Search for the cell housing the specified text and yield its (x, y) center coordinate. 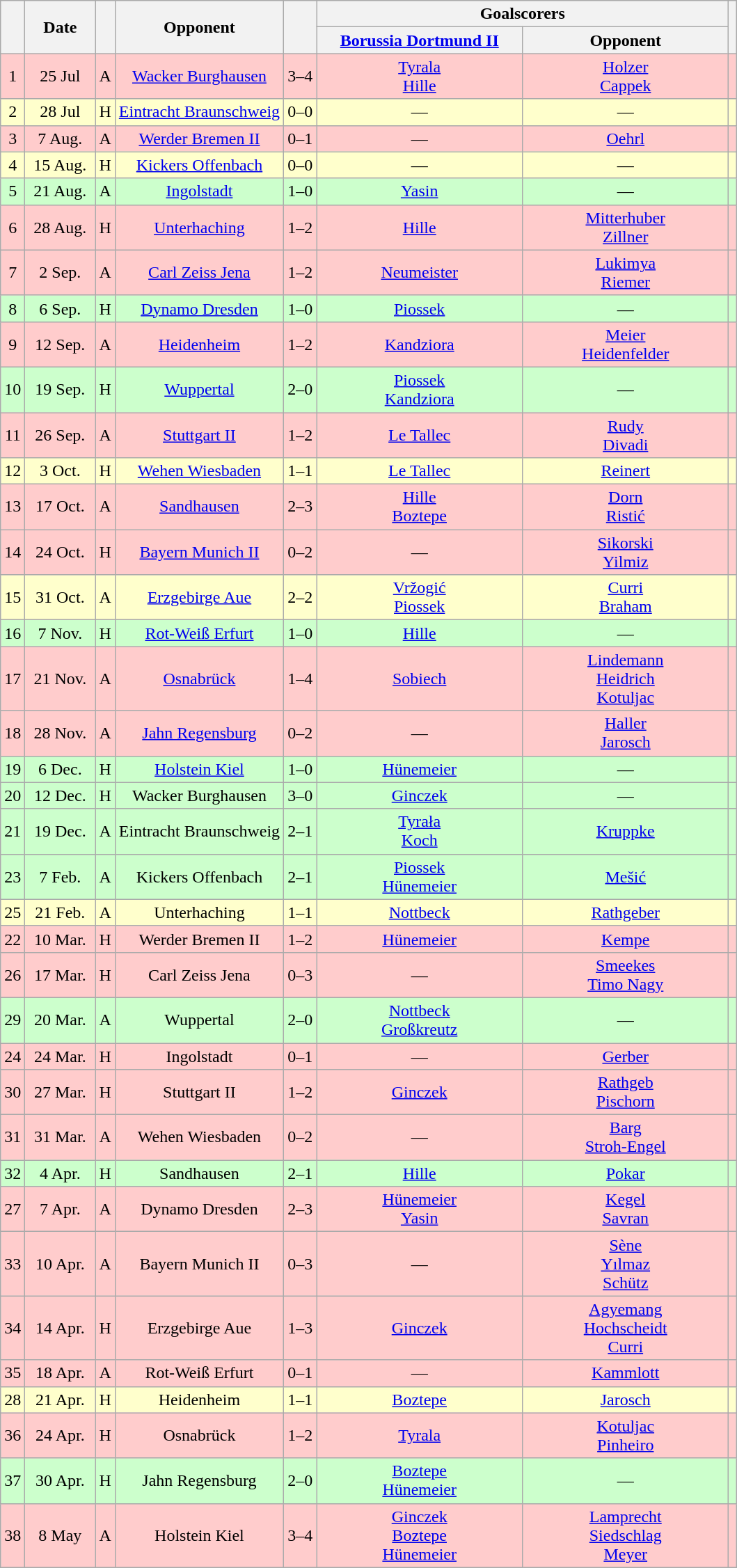
1–3 (301, 1328)
Lukimya Riemer (626, 273)
7 Nov. (60, 633)
15 Aug. (60, 165)
Lindemann Heidrich Kotuljac (626, 679)
2 (13, 112)
Haller Jarosch (626, 734)
21 Feb. (60, 912)
14 (13, 553)
8 (13, 308)
4 (13, 165)
21 Aug. (60, 191)
Kempe (626, 939)
18 (13, 734)
Lamprecht Siedschlag Meyer (626, 1535)
17 Mar. (60, 974)
37 (13, 1481)
35 (13, 1373)
Mitterhuber Zillner (626, 227)
26 (13, 974)
Boztepe (420, 1400)
30 Apr. (60, 1481)
20 Mar. (60, 1020)
12 (13, 471)
Oehrl (626, 138)
24 Apr. (60, 1435)
27 Mar. (60, 1093)
7 Apr. (60, 1210)
Boztepe Hünemeier (420, 1481)
Gerber (626, 1056)
Sène Yılmaz Schütz (626, 1264)
28 Jul (60, 112)
3 (13, 138)
7 Feb. (60, 877)
36 (13, 1435)
Borussia Dortmund II (420, 40)
12 Sep. (60, 344)
Yasin (420, 191)
Kotuljac Pinheiro (626, 1435)
Rathgeb Pischorn (626, 1093)
Curri Braham (626, 597)
28 (13, 1400)
24 Oct. (60, 553)
26 Sep. (60, 434)
Jarosch (626, 1400)
17 Oct. (60, 507)
Goalscorers (523, 14)
1 (13, 77)
22 (13, 939)
21 Nov. (60, 679)
19 (13, 769)
9 (13, 344)
Nottbeck (420, 912)
29 (13, 1020)
33 (13, 1264)
Pokar (626, 1173)
Kandziora (420, 344)
11 (13, 434)
Tyrała Koch (420, 831)
Agyemang Hochscheidt Curri (626, 1328)
31 Oct. (60, 597)
34 (13, 1328)
28 Aug. (60, 227)
Neumeister (420, 273)
6 (13, 227)
28 Nov. (60, 734)
Kruppke (626, 831)
19 Dec. (60, 831)
5 (13, 191)
Tyrala (420, 1435)
12 Dec. (60, 795)
4 Apr. (60, 1173)
Nottbeck Großkreutz (420, 1020)
2–2 (301, 597)
Barg Stroh-Engel (626, 1137)
Hünemeier Yasin (420, 1210)
13 (13, 507)
Kegel Savran (626, 1210)
3 Oct. (60, 471)
16 (13, 633)
2 Sep. (60, 273)
31 (13, 1137)
6 Dec. (60, 769)
7 (13, 273)
27 (13, 1210)
32 (13, 1173)
10 (13, 390)
17 (13, 679)
19 Sep. (60, 390)
Sobiech (420, 679)
25 (13, 912)
Ginczek Boztepe Hünemeier (420, 1535)
23 (13, 877)
30 (13, 1093)
Piossek Hünemeier (420, 877)
6 Sep. (60, 308)
3–0 (301, 795)
18 Apr. (60, 1373)
24 Mar. (60, 1056)
21 (13, 831)
10 Mar. (60, 939)
7 Aug. (60, 138)
Holzer Cappek (626, 77)
Tyrala Hille (420, 77)
38 (13, 1535)
15 (13, 597)
Hille Boztepe (420, 507)
Piossek Kandziora (420, 390)
Reinert (626, 471)
14 Apr. (60, 1328)
Date (60, 27)
8 May (60, 1535)
Vržogić Piossek (420, 597)
10 Apr. (60, 1264)
Kammlott (626, 1373)
Mešić (626, 877)
24 (13, 1056)
21 Apr. (60, 1400)
Rathgeber (626, 912)
20 (13, 795)
25 Jul (60, 77)
Rudy Divadi (626, 434)
Meier Heidenfelder (626, 344)
Piossek (420, 308)
31 Mar. (60, 1137)
1–4 (301, 679)
Smeekes Timo Nagy (626, 974)
Dorn Ristić (626, 507)
SikorskiYilmiz (626, 553)
